Determine the (x, y) coordinate at the center of the cell enclosing the given text.  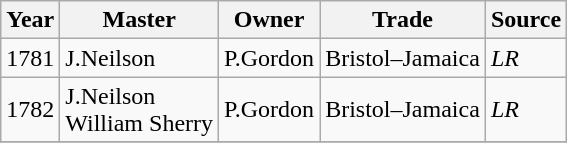
1781 (30, 58)
Master (140, 20)
J.Neilson (140, 58)
1782 (30, 110)
Source (526, 20)
J.NeilsonWilliam Sherry (140, 110)
Trade (403, 20)
Owner (270, 20)
Year (30, 20)
